Capture the cell that displays the provided text and extract its [X, Y] central coordinate. 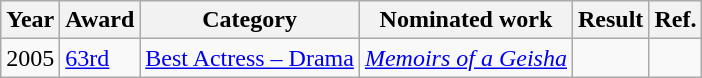
2005 [30, 58]
Category [250, 20]
Ref. [676, 20]
Result [610, 20]
Best Actress – Drama [250, 58]
Nominated work [466, 20]
Year [30, 20]
Award [100, 20]
Memoirs of a Geisha [466, 58]
63rd [100, 58]
